From the cell containing the given text, extract its center point as (X, Y) coordinate. 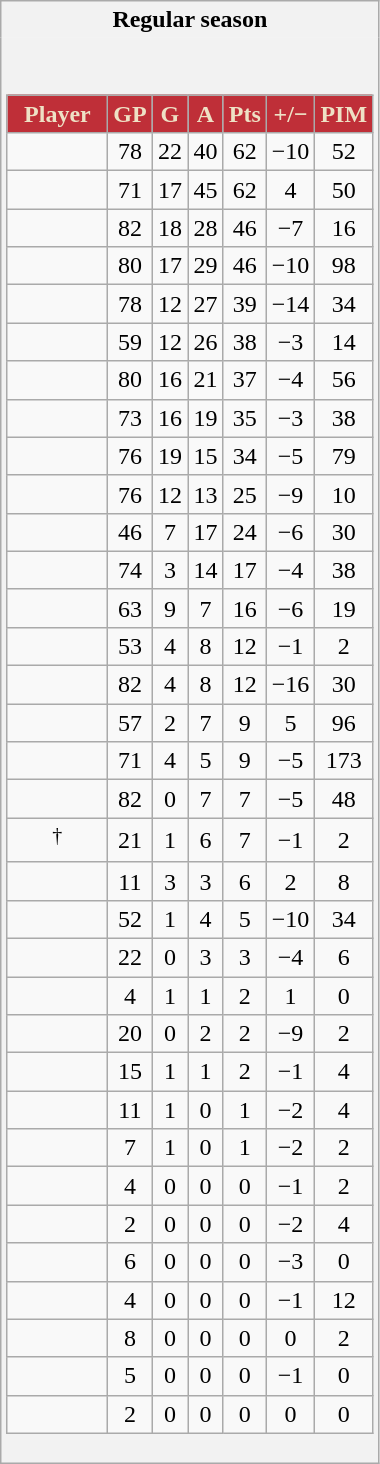
45 (206, 190)
20 (130, 1034)
18 (170, 228)
98 (344, 266)
63 (130, 608)
39 (244, 304)
10 (344, 494)
13 (206, 494)
35 (244, 418)
73 (130, 418)
† (58, 840)
+/− (290, 114)
40 (206, 152)
27 (206, 304)
59 (130, 342)
74 (130, 570)
53 (130, 646)
G (170, 114)
48 (344, 799)
37 (244, 380)
Player (58, 114)
−14 (290, 304)
26 (206, 342)
Pts (244, 114)
A (206, 114)
173 (344, 761)
Regular season (190, 20)
50 (344, 190)
−16 (290, 685)
GP (130, 114)
25 (244, 494)
56 (344, 380)
24 (244, 532)
PIM (344, 114)
79 (344, 456)
57 (130, 723)
28 (206, 228)
96 (344, 723)
29 (206, 266)
−7 (290, 228)
